Identify which cell holds the provided text, then report its [X, Y] central coordinate. 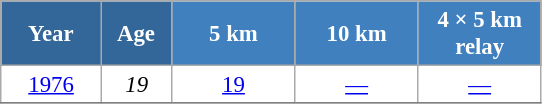
4 × 5 km relay [480, 34]
Age [136, 34]
Year [52, 34]
10 km [356, 34]
1976 [52, 85]
5 km [234, 34]
